Locate the cell with the specified text and output its [x, y] center coordinate. 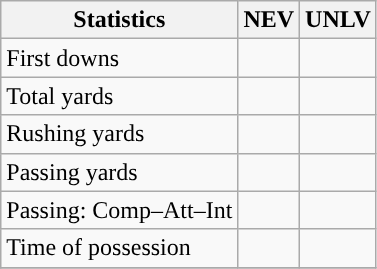
Rushing yards [120, 134]
Total yards [120, 96]
First downs [120, 58]
NEV [269, 20]
Time of possession [120, 248]
UNLV [338, 20]
Statistics [120, 20]
Passing yards [120, 172]
Passing: Comp–Att–Int [120, 210]
